From the cell containing the given text, extract its center point as (X, Y) coordinate. 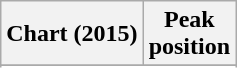
Peak position (189, 34)
Chart (2015) (72, 34)
